Output the (x, y) coordinate of the center of the cell containing the given text.  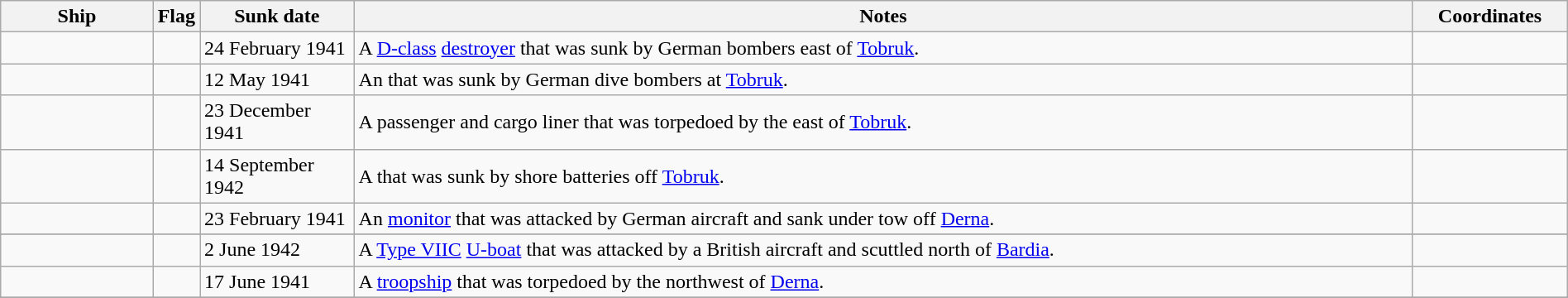
24 February 1941 (278, 48)
Coordinates (1490, 17)
A that was sunk by shore batteries off Tobruk. (883, 175)
A troopship that was torpedoed by the northwest of Derna. (883, 281)
2 June 1942 (278, 250)
A passenger and cargo liner that was torpedoed by the east of Tobruk. (883, 123)
Ship (77, 17)
Sunk date (278, 17)
An that was sunk by German dive bombers at Tobruk. (883, 79)
A Type VIIC U-boat that was attacked by a British aircraft and scuttled north of Bardia. (883, 250)
A D-class destroyer that was sunk by German bombers east of Tobruk. (883, 48)
12 May 1941 (278, 79)
An monitor that was attacked by German aircraft and sank under tow off Derna. (883, 219)
23 February 1941 (278, 219)
Flag (176, 17)
14 September 1942 (278, 175)
Notes (883, 17)
23 December 1941 (278, 123)
17 June 1941 (278, 281)
